Scan for the cell matching the given text and deliver its (X, Y) coordinate at center. 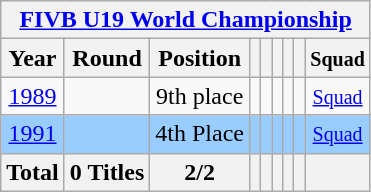
2/2 (200, 172)
Year (33, 58)
1991 (33, 134)
4th Place (200, 134)
9th place (200, 96)
Position (200, 58)
Total (33, 172)
0 Titles (107, 172)
1989 (33, 96)
Round (107, 58)
FIVB U19 World Championship (186, 20)
